Output the [x, y] coordinate of the center of the cell containing the given text.  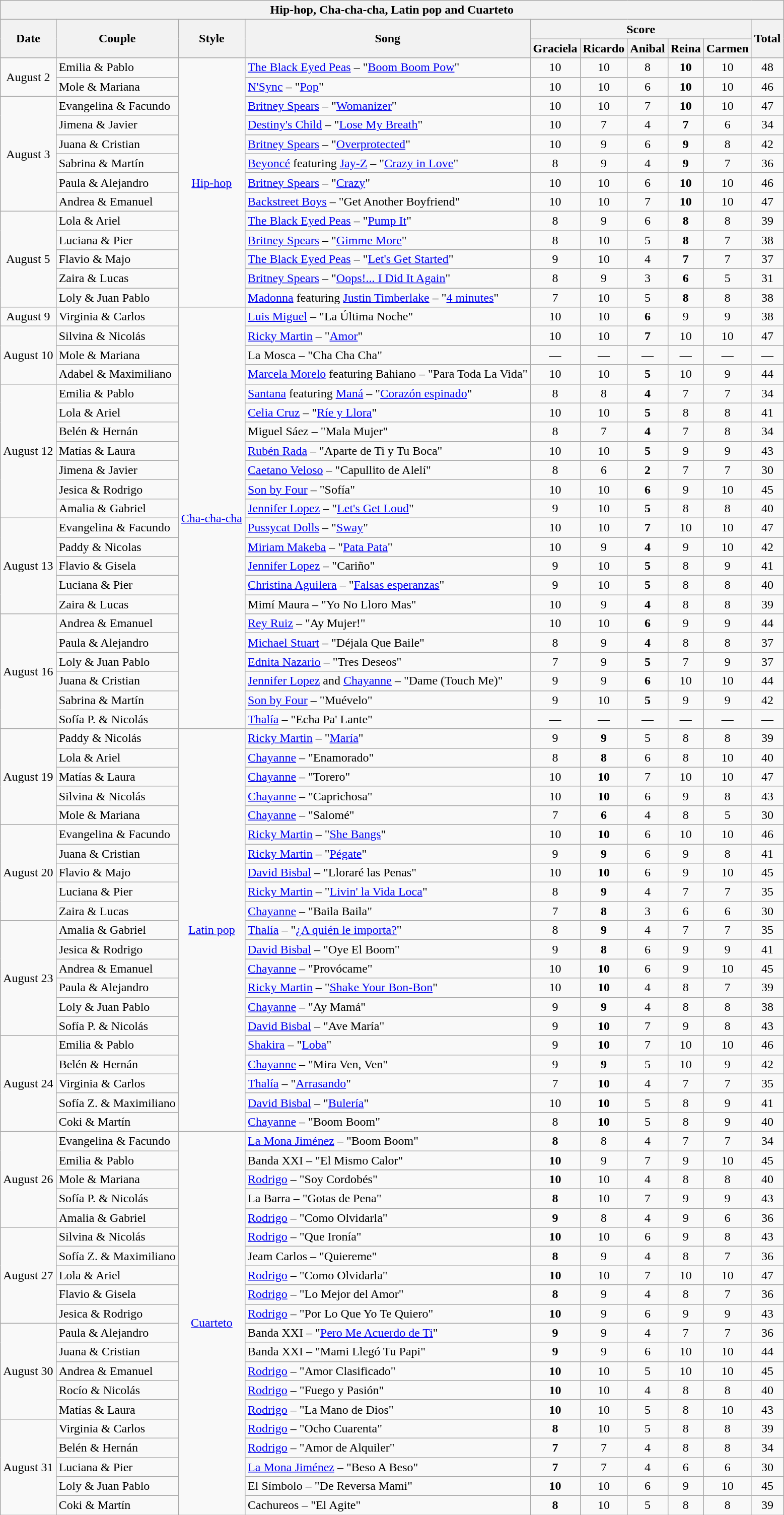
Luis Miguel – "La Última Noche" [388, 317]
The Black Eyed Peas – "Let's Get Started" [388, 259]
Son by Four – "Muévelo" [388, 700]
Chayanne – "Salomé" [388, 815]
Jennifer Lopez – "Let's Get Loud" [388, 508]
Rodrigo – "Ocho Cuarenta" [388, 1428]
August 24 [28, 1083]
August 12 [28, 451]
La Mona Jiménez – "Beso A Beso" [388, 1467]
Anibal [648, 48]
Carmen [727, 48]
Rubén Rada – "Aparte de Ti y Tu Boca" [388, 451]
Jennifer Lopez – "Cariño" [388, 566]
Hip-hop, Cha-cha-cha, Latin pop and Cuarteto [392, 10]
2 [648, 470]
Chayanne – "Provócame" [388, 969]
August 9 [28, 317]
August 16 [28, 671]
August 31 [28, 1467]
The Black Eyed Peas – "Boom Boom Pow" [388, 67]
Song [388, 39]
Paddy & Nicolas [117, 546]
Ricky Martin – "She Bangs" [388, 834]
La Mosca – "Cha Cha Cha" [388, 355]
Paddy & Nicolás [117, 738]
Caetano Veloso – "Capullito de Alelí" [388, 470]
Jeam Carlos – "Quiereme" [388, 1256]
Jennifer Lopez and Chayanne – "Dame (Touch Me)" [388, 681]
Thalía – "Arrasando" [388, 1083]
Santana featuring Maná – "Corazón espinado" [388, 393]
Thalía – "¿A quién le importa?" [388, 930]
Ricky Martin – "Shake Your Bon-Bon" [388, 988]
Banda XXI – "El Mismo Calor" [388, 1160]
Pussycat Dolls – "Sway" [388, 527]
N'Sync – "Pop" [388, 87]
August 19 [28, 777]
Chayanne – "Ay Mamá" [388, 1007]
Son by Four – "Sofía" [388, 489]
Adabel & Maximiliano [117, 374]
Destiny's Child – "Lose My Breath" [388, 125]
Rodrigo – "Amor de Alquiler" [388, 1448]
Banda XXI – "Pero Me Acuerdo de Ti" [388, 1333]
31 [767, 279]
David Bisbal – "Ave María" [388, 1026]
Madonna featuring Justin Timberlake – "4 minutes" [388, 298]
August 23 [28, 978]
Rodrigo – "Que Ironía" [388, 1237]
Rocío & Nicolás [117, 1390]
Britney Spears – "Gimme More" [388, 240]
Latin pop [211, 930]
Ricky Martin – "María" [388, 738]
48 [767, 67]
August 5 [28, 259]
Miguel Sáez – "Mala Mujer" [388, 432]
August 26 [28, 1179]
Rodrigo – "Soy Cordobés" [388, 1180]
Ricardo [604, 48]
Britney Spears – "Crazy" [388, 182]
Rodrigo – "Lo Mejor del Amor" [388, 1294]
August 3 [28, 154]
Chayanne – "Enamorado" [388, 757]
Chayanne – "Baila Baila" [388, 911]
August 27 [28, 1275]
August 13 [28, 566]
Couple [117, 39]
August 10 [28, 355]
August 30 [28, 1371]
Banda XXI – "Mami Llegó Tu Papi" [388, 1352]
Britney Spears – "Oops!... I Did It Again" [388, 279]
Cha-cha-cha [211, 518]
Rodrigo – "Amor Clasificado" [388, 1371]
Rodrigo – "La Mano de Dios" [388, 1409]
Michael Stuart – "Déjala Que Baile" [388, 643]
Britney Spears – "Womanizer" [388, 106]
Cachureos – "El Agite" [388, 1505]
Thalía – "Echa Pa' Lante" [388, 719]
Ricky Martin – "Livin' la Vida Loca" [388, 892]
David Bisbal – "Bulería" [388, 1103]
Cuarteto [211, 1323]
Chayanne – "Boom Boom" [388, 1122]
La Mona Jiménez – "Boom Boom" [388, 1141]
Score [640, 29]
August 2 [28, 77]
Backstreet Boys – "Get Another Boyfriend" [388, 201]
Miriam Makeba – "Pata Pata" [388, 546]
Chayanne – "Caprichosa" [388, 796]
Mimí Maura – "Yo No Lloro Mas" [388, 604]
David Bisbal – "Lloraré las Penas" [388, 873]
El Símbolo – "De Reversa Mami" [388, 1486]
Britney Spears – "Overprotected" [388, 144]
Total [767, 39]
Hip-hop [211, 182]
Chayanne – "Mira Ven, Ven" [388, 1064]
Date [28, 39]
Rodrigo – "Fuego y Pasión" [388, 1390]
David Bisbal – "Oye El Boom" [388, 949]
Reina [686, 48]
Beyoncé featuring Jay-Z – "Crazy in Love" [388, 163]
Style [211, 39]
Rey Ruiz – "Ay Mujer!" [388, 624]
The Black Eyed Peas – "Pump It" [388, 221]
Ednita Nazario – "Tres Deseos" [388, 662]
Chayanne – "Torero" [388, 777]
August 20 [28, 872]
Marcela Morelo featuring Bahiano – "Para Toda La Vida" [388, 374]
Shakira – "Loba" [388, 1045]
Christina Aguilera – "Falsas esperanzas" [388, 585]
Ricky Martin – "Amor" [388, 336]
Graciela [555, 48]
Ricky Martin – "Pégate" [388, 854]
Rodrigo – "Por Lo Que Yo Te Quiero" [388, 1314]
Celia Cruz – "Ríe y Llora" [388, 412]
La Barra – "Gotas de Pena" [388, 1199]
